Identify which cell holds the provided text, then report its [x, y] central coordinate. 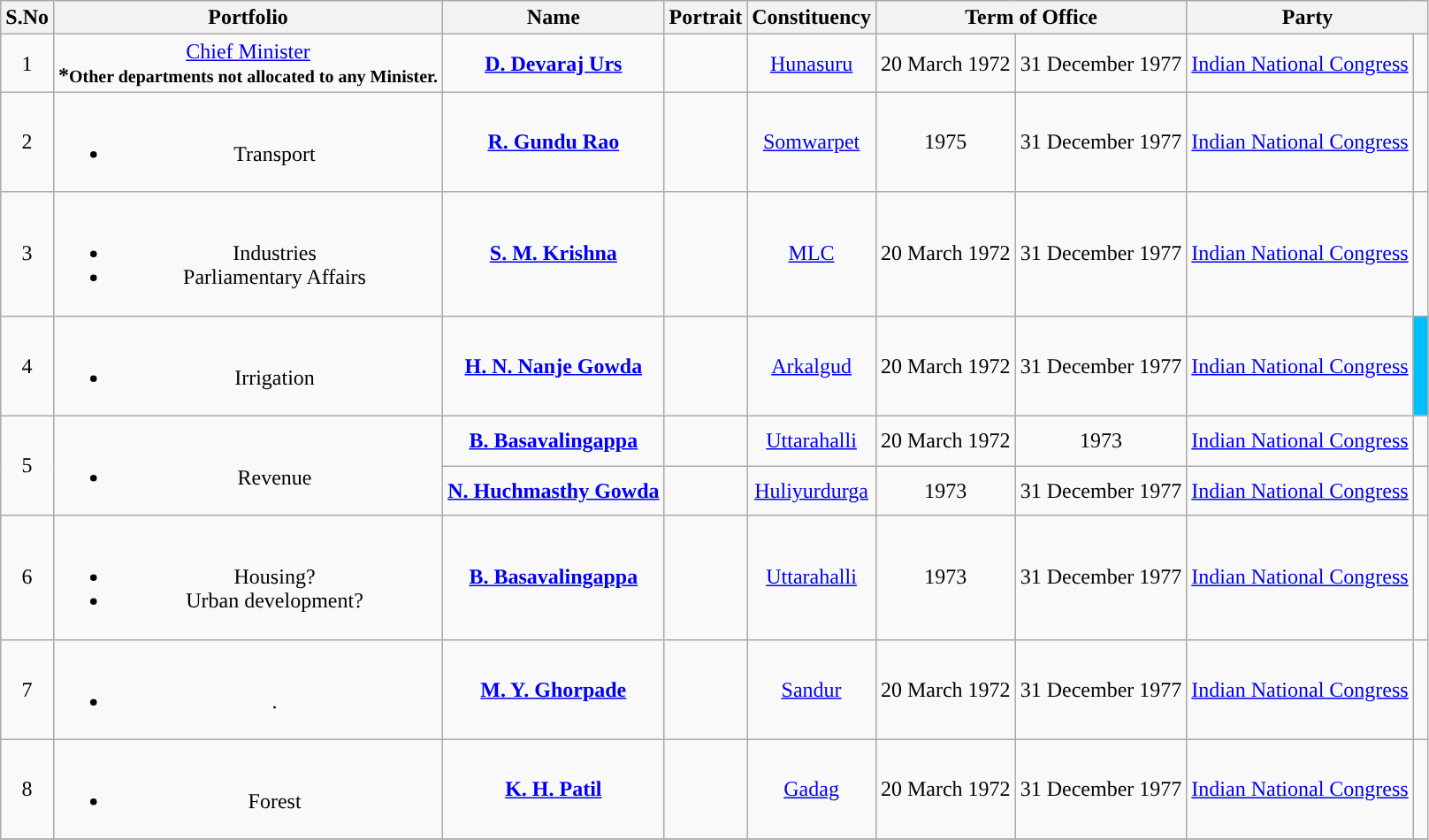
1975 [945, 141]
S.No [27, 18]
Arkalgud [812, 366]
Chief Minister*Other departments not allocated to any Minister. [248, 64]
H. N. Nanje Gowda [554, 366]
6 [27, 577]
N. Huchmasthy Gowda [554, 492]
R. Gundu Rao [554, 141]
Term of Office [1031, 18]
K. H. Patil [554, 789]
Transport [248, 141]
MLC [812, 254]
D. Devaraj Urs [554, 64]
3 [27, 254]
Forest [248, 789]
S. M. Krishna [554, 254]
IndustriesParliamentary Affairs [248, 254]
Party [1307, 18]
4 [27, 366]
Hunasuru [812, 64]
1 [27, 64]
Somwarpet [812, 141]
2 [27, 141]
Portrait [706, 18]
M. Y. Ghorpade [554, 690]
7 [27, 690]
Irrigation [248, 366]
Portfolio [248, 18]
Sandur [812, 690]
. [248, 690]
Huliyurdurga [812, 492]
8 [27, 789]
5 [27, 465]
Name [554, 18]
Constituency [812, 18]
Revenue [248, 465]
Gadag [812, 789]
Housing?Urban development? [248, 577]
